Extract the [X, Y] coordinate from the center of the cell holding the provided text.  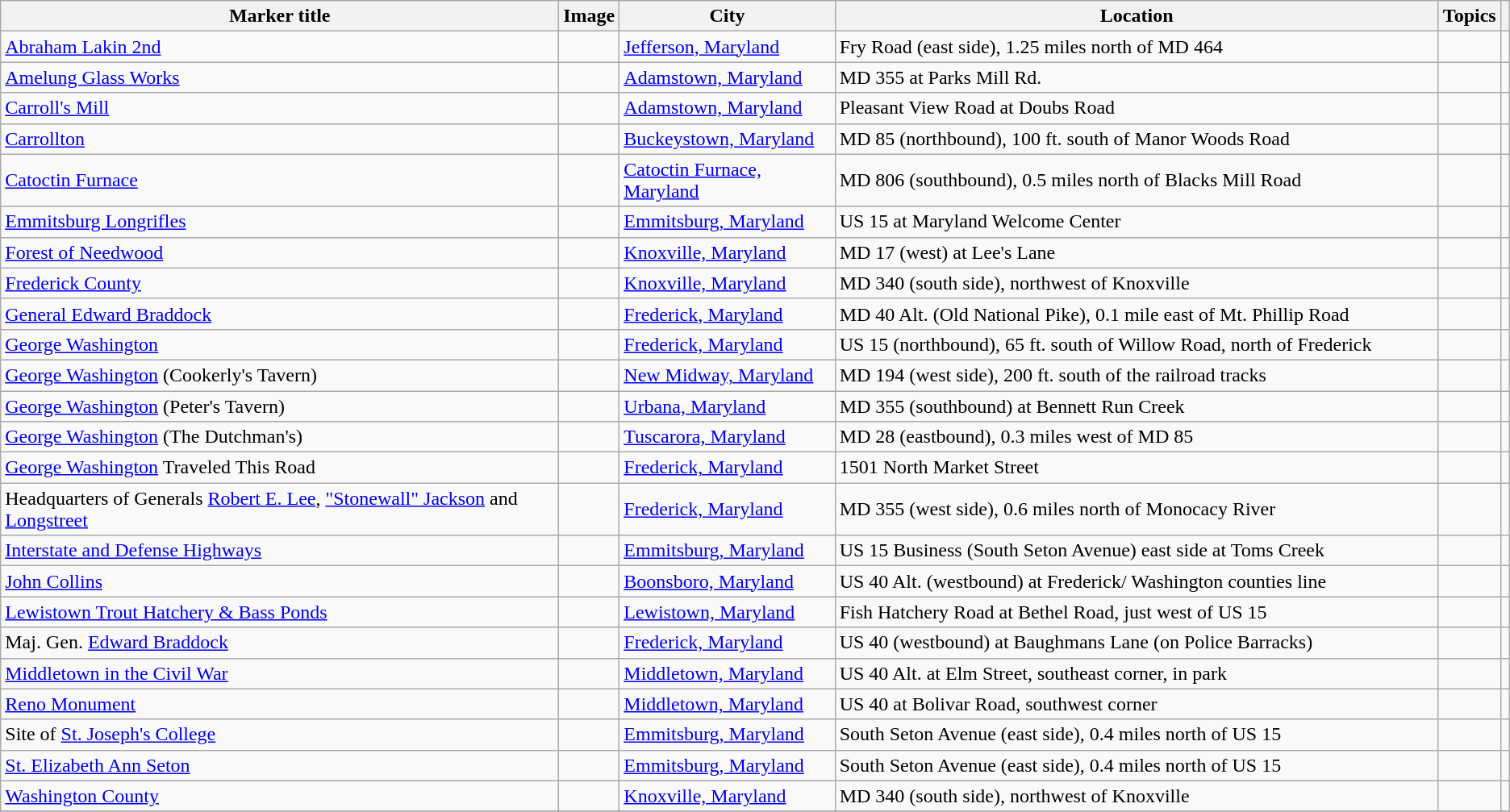
US 40 Alt. (westbound) at Frederick/ Washington counties line [1137, 581]
US 15 Business (South Seton Avenue) east side at Toms Creek [1137, 551]
Location [1137, 16]
Forest of Needwood [280, 252]
US 40 Alt. at Elm Street, southeast corner, in park [1137, 673]
Boonsboro, Maryland [728, 581]
Urbana, Maryland [728, 406]
Tuscarora, Maryland [728, 437]
Emmitsburg Longrifles [280, 222]
George Washington [280, 344]
Middletown in the Civil War [280, 673]
Buckeystown, Maryland [728, 139]
MD 40 Alt. (Old National Pike), 0.1 mile east of Mt. Phillip Road [1137, 314]
Image [589, 16]
Site of St. Joseph's College [280, 735]
George Washington (The Dutchman's) [280, 437]
Fry Road (east side), 1.25 miles north of MD 464 [1137, 47]
St. Elizabeth Ann Seton [280, 765]
General Edward Braddock [280, 314]
Reno Monument [280, 704]
Headquarters of Generals Robert E. Lee, "Stonewall" Jackson and Longstreet [280, 510]
MD 85 (northbound), 100 ft. south of Manor Woods Road [1137, 139]
City [728, 16]
John Collins [280, 581]
MD 355 at Parks Mill Rd. [1137, 77]
Carrollton [280, 139]
1501 North Market Street [1137, 468]
Washington County [280, 796]
Catoctin Furnace [280, 181]
US 15 at Maryland Welcome Center [1137, 222]
Topics [1470, 16]
US 40 at Bolivar Road, southwest corner [1137, 704]
Pleasant View Road at Doubs Road [1137, 108]
Frederick County [280, 283]
MD 806 (southbound), 0.5 miles north of Blacks Mill Road [1137, 181]
New Midway, Maryland [728, 375]
MD 17 (west) at Lee's Lane [1137, 252]
Carroll's Mill [280, 108]
Maj. Gen. Edward Braddock [280, 643]
George Washington (Cookerly's Tavern) [280, 375]
MD 355 (west side), 0.6 miles north of Monocacy River [1137, 510]
US 40 (westbound) at Baughmans Lane (on Police Barracks) [1137, 643]
MD 194 (west side), 200 ft. south of the railroad tracks [1137, 375]
Abraham Lakin 2nd [280, 47]
Fish Hatchery Road at Bethel Road, just west of US 15 [1137, 612]
MD 28 (eastbound), 0.3 miles west of MD 85 [1137, 437]
George Washington Traveled This Road [280, 468]
George Washington (Peter's Tavern) [280, 406]
Marker title [280, 16]
MD 355 (southbound) at Bennett Run Creek [1137, 406]
Amelung Glass Works [280, 77]
US 15 (northbound), 65 ft. south of Willow Road, north of Frederick [1137, 344]
Lewistown Trout Hatchery & Bass Ponds [280, 612]
Jefferson, Maryland [728, 47]
Lewistown, Maryland [728, 612]
Interstate and Defense Highways [280, 551]
Catoctin Furnace, Maryland [728, 181]
